Detect which cell encompasses the target text, then output its (X, Y) center coordinate. 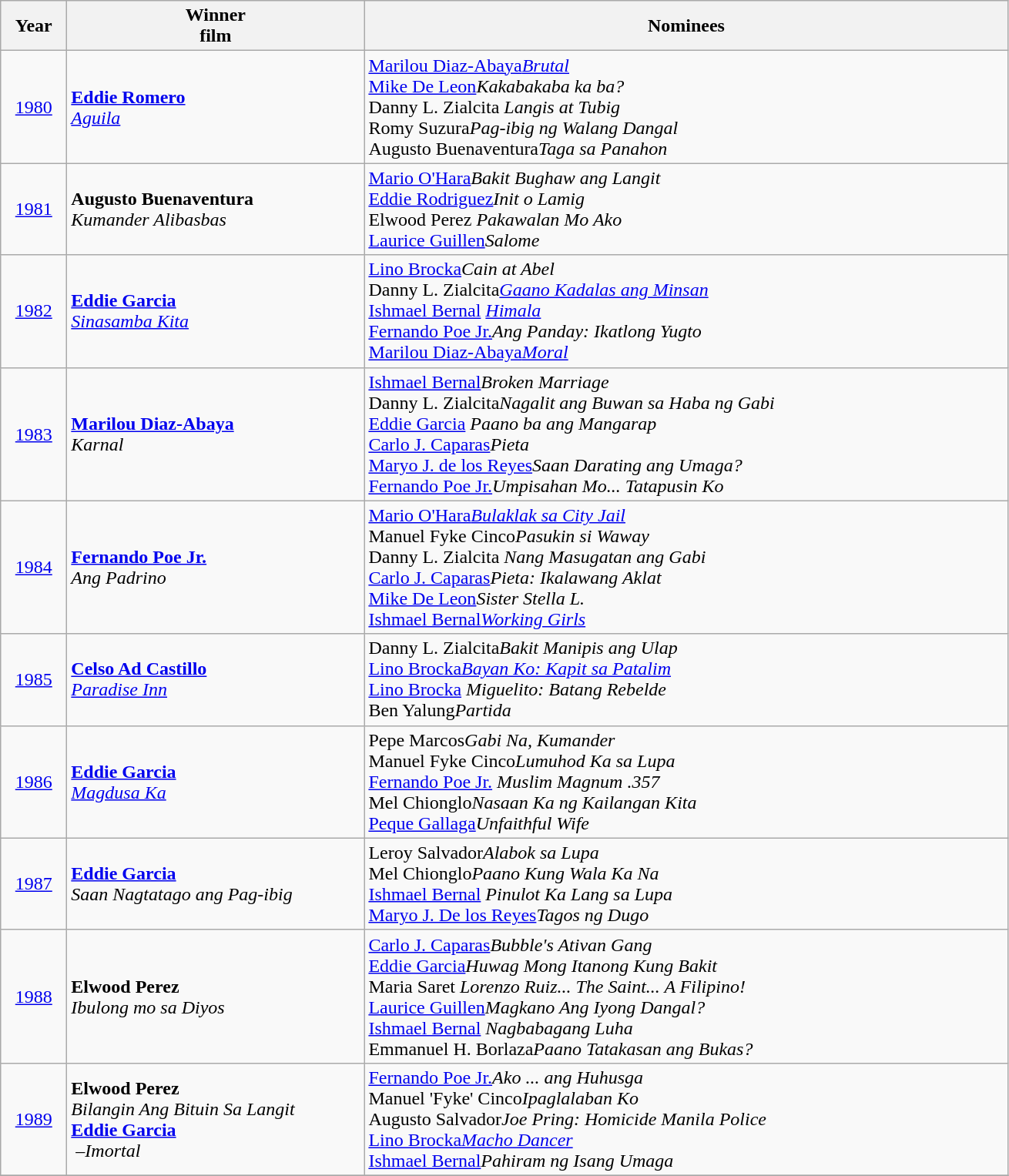
Eddie GarciaMagdusa Ka (216, 782)
1982 (34, 311)
Eddie GarciaSaan Nagtatago ang Pag-ibig (216, 884)
Eddie GarciaSinasamba Kita (216, 311)
1988 (34, 997)
Eddie RomeroAguila (216, 107)
1981 (34, 209)
Mario O'HaraBakit Bughaw ang LangitEddie RodriguezInit o LamigElwood Perez Pakawalan Mo AkoLaurice GuillenSalome (686, 209)
1986 (34, 782)
Year (34, 26)
Leroy SalvadorAlabok sa Lupa Mel ChiongloPaano Kung Wala Ka NaIshmael Bernal Pinulot Ka Lang sa Lupa Maryo J. De los ReyesTagos ng Dugo (686, 884)
Celso Ad CastilloParadise Inn (216, 679)
1980 (34, 107)
Winnerfilm (216, 26)
1984 (34, 567)
Marilou Diaz-AbayaKarnal (216, 434)
Fernando Poe Jr.Ang Padrino (216, 567)
Nominees (686, 26)
1983 (34, 434)
Danny L. ZialcitaBakit Manipis ang Ulap Lino BrockaBayan Ko: Kapit sa Patalim Lino Brocka Miguelito: Batang RebeldeBen YalungPartida (686, 679)
1989 (34, 1119)
1987 (34, 884)
Elwood PerezIbulong mo sa Diyos (216, 997)
Augusto BuenaventuraKumander Alibasbas (216, 209)
1985 (34, 679)
Elwood PerezBilangin Ang Bituin Sa LangitEddie Garcia –Imortal (216, 1119)
